Capture the cell that displays the provided text and extract its [X, Y] central coordinate. 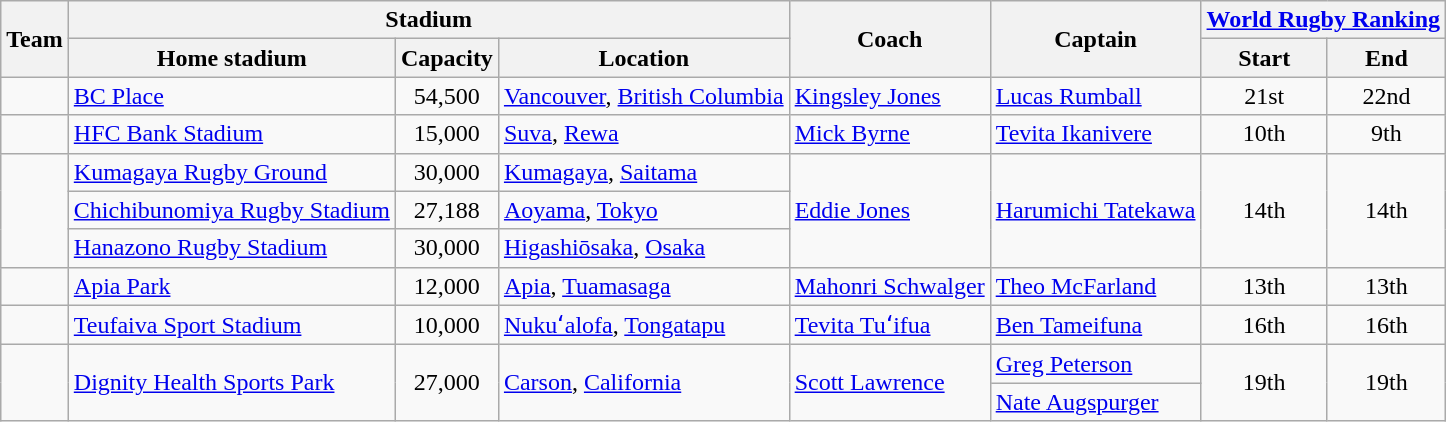
Suva, Rewa [644, 134]
Kumagaya Rugby Ground [232, 172]
Kumagaya, Saitama [644, 172]
21st [1264, 96]
Aoyama, Tokyo [644, 210]
Mick Byrne [890, 134]
Harumichi Tatekawa [1096, 210]
Carson, California [644, 383]
World Rugby Ranking [1323, 20]
10th [1264, 134]
Nate Augspurger [1096, 402]
Hanazono Rugby Stadium [232, 248]
Teufaiva Sport Stadium [232, 325]
HFC Bank Stadium [232, 134]
22nd [1386, 96]
Chichibunomiya Rugby Stadium [232, 210]
Ben Tameifuna [1096, 325]
Nukuʻalofa, Tongatapu [644, 325]
Theo McFarland [1096, 286]
Mahonri Schwalger [890, 286]
End [1386, 58]
27,188 [446, 210]
Team [35, 39]
Home stadium [232, 58]
BC Place [232, 96]
Captain [1096, 39]
Greg Peterson [1096, 364]
9th [1386, 134]
Coach [890, 39]
Vancouver, British Columbia [644, 96]
Location [644, 58]
Start [1264, 58]
Capacity [446, 58]
Scott Lawrence [890, 383]
Lucas Rumball [1096, 96]
12,000 [446, 286]
15,000 [446, 134]
27,000 [446, 383]
Eddie Jones [890, 210]
Stadium [428, 20]
Higashiōsaka, Osaka [644, 248]
Apia Park [232, 286]
Tevita Ikanivere [1096, 134]
10,000 [446, 325]
Kingsley Jones [890, 96]
Tevita Tuʻifua [890, 325]
54,500 [446, 96]
Apia, Tuamasaga [644, 286]
Dignity Health Sports Park [232, 383]
